Capture the cell that displays the provided text and extract its (X, Y) central coordinate. 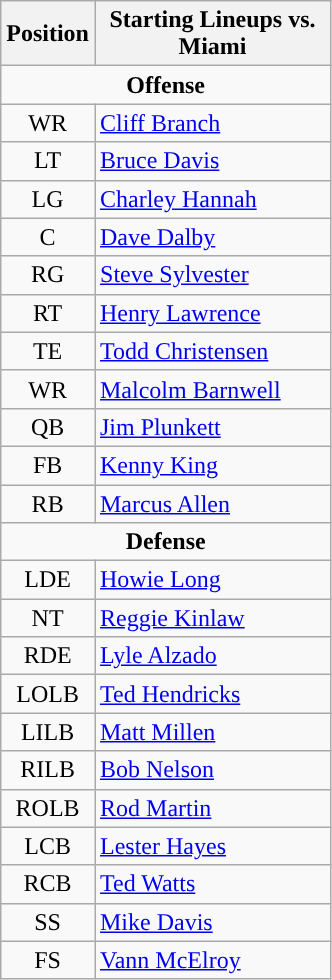
LG (48, 199)
Position (48, 34)
Dave Dalby (212, 237)
RT (48, 313)
Steve Sylvester (212, 275)
TE (48, 351)
QB (48, 427)
Matt Millen (212, 732)
LILB (48, 732)
Malcolm Barnwell (212, 389)
Vann McElroy (212, 960)
NT (48, 618)
LDE (48, 580)
Offense (166, 85)
RDE (48, 656)
C (48, 237)
FS (48, 960)
Defense (166, 542)
Bruce Davis (212, 161)
Rod Martin (212, 808)
Howie Long (212, 580)
RB (48, 503)
Ted Watts (212, 884)
Mike Davis (212, 922)
Reggie Kinlaw (212, 618)
RG (48, 275)
RILB (48, 770)
Todd Christensen (212, 351)
ROLB (48, 808)
Ted Hendricks (212, 694)
RCB (48, 884)
Jim Plunkett (212, 427)
FB (48, 465)
Cliff Branch (212, 123)
Lyle Alzado (212, 656)
LOLB (48, 694)
Kenny King (212, 465)
Lester Hayes (212, 846)
Marcus Allen (212, 503)
LCB (48, 846)
Charley Hannah (212, 199)
LT (48, 161)
Henry Lawrence (212, 313)
Bob Nelson (212, 770)
SS (48, 922)
Starting Lineups vs. Miami (212, 34)
